Capture the cell that displays the provided text and extract its (x, y) central coordinate. 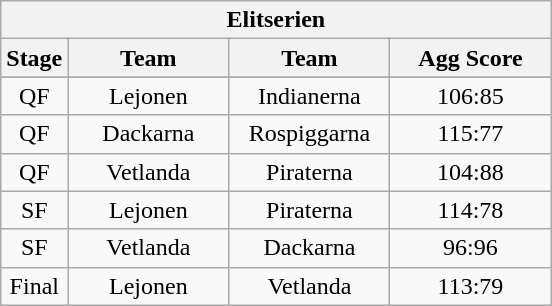
Agg Score (470, 58)
104:88 (470, 172)
Stage (34, 58)
115:77 (470, 134)
Elitserien (276, 20)
114:78 (470, 210)
113:79 (470, 286)
Final (34, 286)
106:85 (470, 96)
Rospiggarna (310, 134)
Indianerna (310, 96)
96:96 (470, 248)
